Find where the given text appears and provide that cell's center as (X, Y) coordinate. 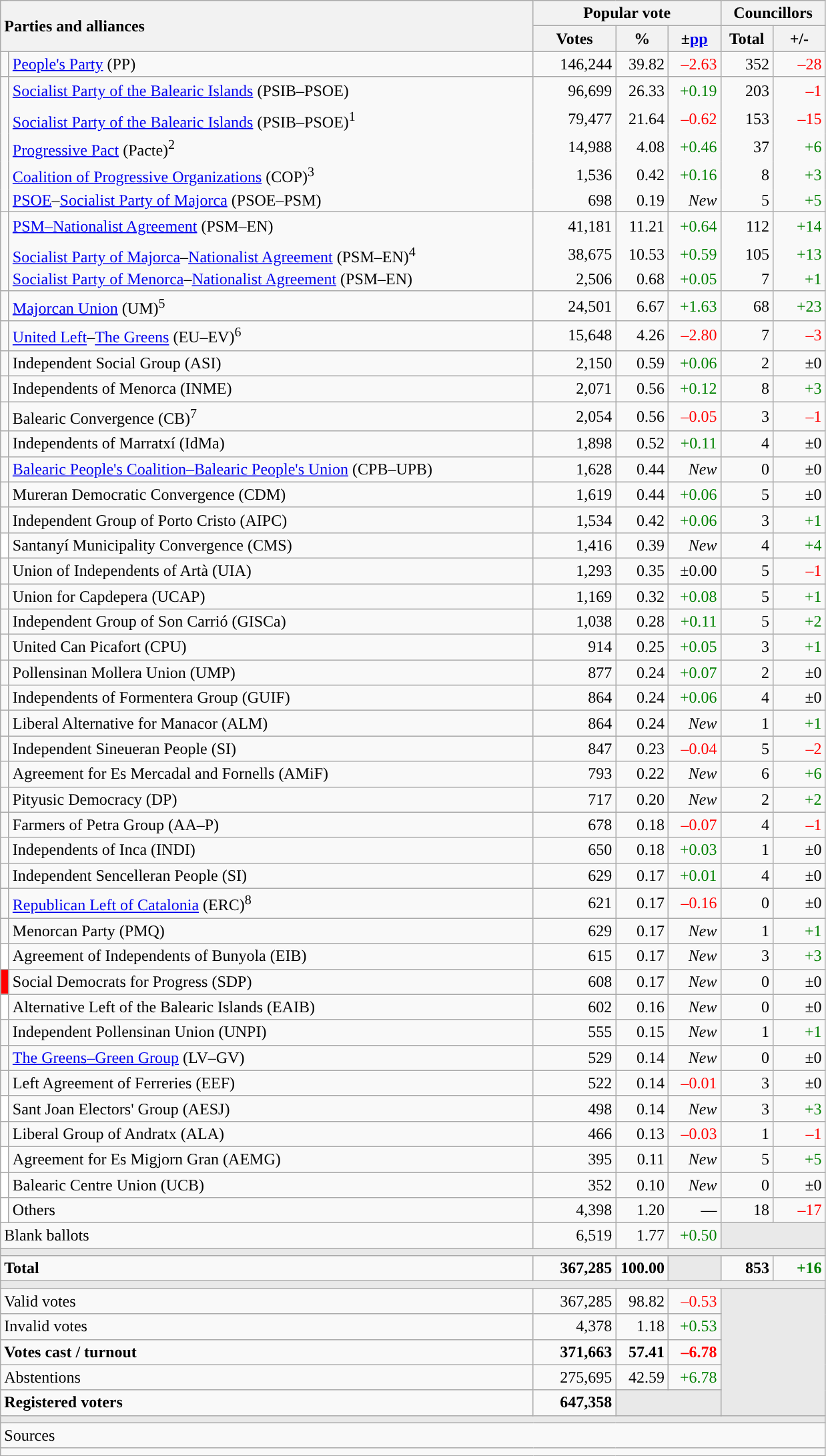
Councillors (773, 13)
371,663 (574, 1352)
Votes cast / turnout (267, 1352)
11.21 (642, 226)
Independents of Menorca (INME) (271, 389)
498 (574, 1108)
2,506 (574, 280)
0.13 (642, 1134)
Socialist Party of Menorca–Nationalist Agreement (PSM–EN) (271, 280)
395 (574, 1159)
Liberal Alternative for Manacor (ALM) (271, 723)
Independents of Inca (INDI) (271, 850)
Union for Capdepera (UCAP) (271, 597)
Mureran Democratic Convergence (CDM) (271, 494)
+13 (799, 255)
+16 (799, 1268)
Left Agreement of Ferreries (EEF) (271, 1083)
647,358 (574, 1403)
41,181 (574, 226)
0.11 (642, 1159)
15,648 (574, 336)
14,988 (574, 147)
4.08 (642, 147)
–2.63 (694, 64)
112 (747, 226)
Blank ballots (267, 1236)
0.32 (642, 597)
+0.53 (694, 1327)
38,675 (574, 255)
0.52 (642, 444)
–0.04 (694, 749)
98.82 (642, 1301)
Liberal Group of Andratx (ALA) (271, 1134)
68 (747, 306)
+14 (799, 226)
0.35 (642, 571)
602 (574, 1007)
529 (574, 1058)
Independents of Formentera Group (GUIF) (271, 698)
0.25 (642, 647)
37 (747, 147)
Alternative Left of the Balearic Islands (EAIB) (271, 1007)
1,038 (574, 622)
Balearic Centre Union (UCB) (271, 1184)
Agreement for Es Migjorn Gran (AEMG) (271, 1159)
153 (747, 119)
Menorcan Party (PMQ) (271, 931)
21.64 (642, 119)
698 (574, 200)
621 (574, 903)
0.20 (642, 799)
877 (574, 673)
United Left–The Greens (EU–EV)6 (271, 336)
±pp (694, 39)
±0.00 (694, 571)
105 (747, 255)
Abstentions (267, 1377)
847 (574, 749)
+6.78 (694, 1377)
–2.80 (694, 336)
–0.16 (694, 903)
96,699 (574, 91)
203 (747, 91)
Farmers of Petra Group (AA–P) (271, 825)
–28 (799, 64)
+0.46 (694, 147)
+0.19 (694, 91)
Agreement for Es Mercadal and Fornells (AMiF) (271, 774)
1,619 (574, 494)
1.77 (642, 1236)
Votes (574, 39)
Socialist Party of the Balearic Islands (PSIB–PSOE)1 (271, 119)
Others (271, 1210)
United Can Picafort (CPU) (271, 647)
1,169 (574, 597)
79,477 (574, 119)
24,501 (574, 306)
555 (574, 1032)
Socialist Party of the Balearic Islands (PSIB–PSOE) (271, 91)
0.23 (642, 749)
–0.62 (694, 119)
2,054 (574, 416)
PSM–Nationalist Agreement (PSM–EN) (271, 226)
0.22 (642, 774)
1,898 (574, 444)
Pollensinan Mollera Union (UMP) (271, 673)
Santanyí Municipality Convergence (CMS) (271, 545)
1,628 (574, 469)
39.82 (642, 64)
Sources (413, 1435)
Independent Social Group (ASI) (271, 364)
–6.78 (694, 1352)
0.39 (642, 545)
Registered voters (267, 1403)
Coalition of Progressive Organizations (COP)3 (271, 175)
4,378 (574, 1327)
+0.64 (694, 226)
% (642, 39)
+0.03 (694, 850)
0.19 (642, 200)
Independent Sineueran People (SI) (271, 749)
Balearic People's Coalition–Balearic People's Union (CPB–UPB) (271, 469)
–0.03 (694, 1134)
Socialist Party of Majorca–Nationalist Agreement (PSM–EN)4 (271, 255)
615 (574, 956)
+/- (799, 39)
10.53 (642, 255)
4,398 (574, 1210)
853 (747, 1268)
793 (574, 774)
650 (574, 850)
+23 (799, 306)
–3 (799, 336)
6 (747, 774)
Independent Sencelleran People (SI) (271, 875)
1,536 (574, 175)
+0.59 (694, 255)
Independent Pollensinan Union (UNPI) (271, 1032)
2,150 (574, 364)
57.41 (642, 1352)
Pityusic Democracy (DP) (271, 799)
–0.53 (694, 1301)
–0.07 (694, 825)
— (694, 1210)
Republican Left of Catalonia (ERC)8 (271, 903)
6.67 (642, 306)
18 (747, 1210)
Progressive Pact (Pacte)2 (271, 147)
+1.63 (694, 306)
6,519 (574, 1236)
275,695 (574, 1377)
0.15 (642, 1032)
–0.05 (694, 416)
Parties and alliances (267, 26)
2,071 (574, 389)
The Greens–Green Group (LV–GV) (271, 1058)
0.59 (642, 364)
+0.07 (694, 673)
0.10 (642, 1184)
678 (574, 825)
522 (574, 1083)
1,293 (574, 571)
+0.01 (694, 875)
1.18 (642, 1327)
608 (574, 982)
Independent Group of Porto Cristo (AIPC) (271, 520)
+4 (799, 545)
0.28 (642, 622)
717 (574, 799)
100.00 (642, 1268)
4.26 (642, 336)
Independents of Marratxí (IdMa) (271, 444)
914 (574, 647)
0.68 (642, 280)
+0.08 (694, 597)
Sant Joan Electors' Group (AESJ) (271, 1108)
PSOE–Socialist Party of Majorca (PSOE–PSM) (271, 200)
42.59 (642, 1377)
People's Party (PP) (271, 64)
–17 (799, 1210)
Agreement of Independents of Bunyola (EIB) (271, 956)
0.16 (642, 1007)
–2 (799, 749)
26.33 (642, 91)
Social Democrats for Progress (SDP) (271, 982)
Popular vote (627, 13)
Independent Group of Son Carrió (GISCa) (271, 622)
+0.16 (694, 175)
Majorcan Union (UM)5 (271, 306)
1,534 (574, 520)
+0.12 (694, 389)
466 (574, 1134)
1.20 (642, 1210)
Valid votes (267, 1301)
Invalid votes (267, 1327)
Union of Independents of Artà (UIA) (271, 571)
–0.01 (694, 1083)
Balearic Convergence (CB)7 (271, 416)
–15 (799, 119)
146,244 (574, 64)
+0.50 (694, 1236)
1,416 (574, 545)
